Locate the cell with the specified text and output its [X, Y] center coordinate. 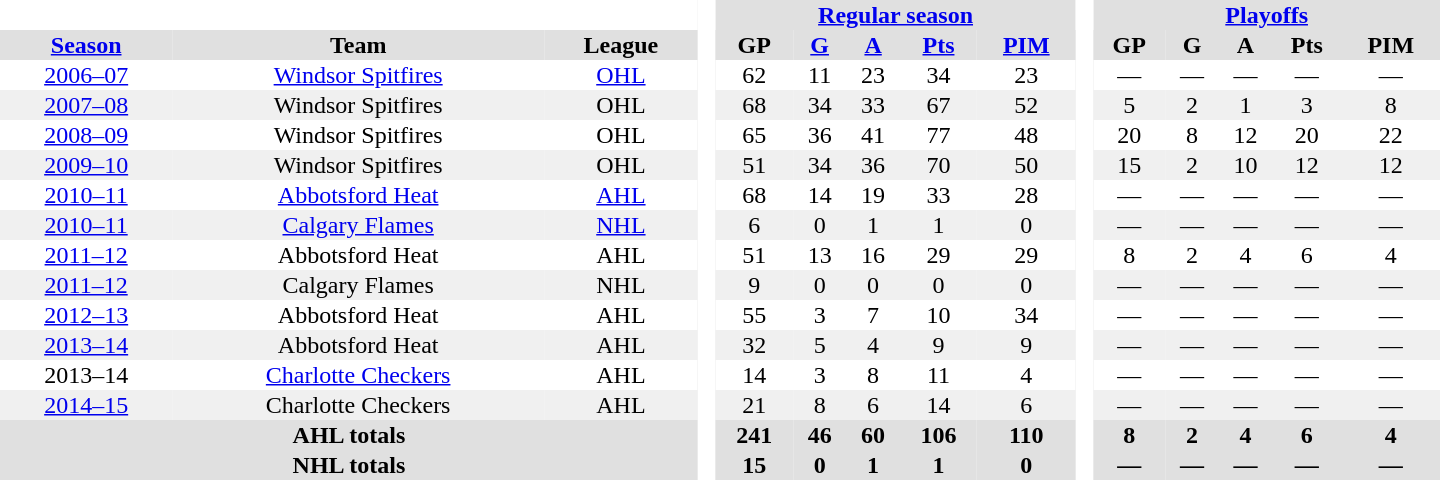
106 [938, 435]
241 [754, 435]
Regular season [896, 15]
65 [754, 135]
2009–10 [86, 165]
7 [872, 315]
62 [754, 75]
41 [872, 135]
16 [872, 255]
110 [1026, 435]
2006–07 [86, 75]
2007–08 [86, 105]
22 [1391, 135]
32 [754, 345]
70 [938, 165]
13 [820, 255]
AHL totals [349, 435]
Team [358, 45]
46 [820, 435]
2014–15 [86, 405]
2012–13 [86, 315]
21 [754, 405]
52 [1026, 105]
48 [1026, 135]
67 [938, 105]
28 [1026, 195]
League [621, 45]
NHL totals [349, 465]
2008–09 [86, 135]
77 [938, 135]
Season [86, 45]
55 [754, 315]
Playoffs [1266, 15]
60 [872, 435]
50 [1026, 165]
19 [872, 195]
